Return (x, y) of the center of cell containing provided text 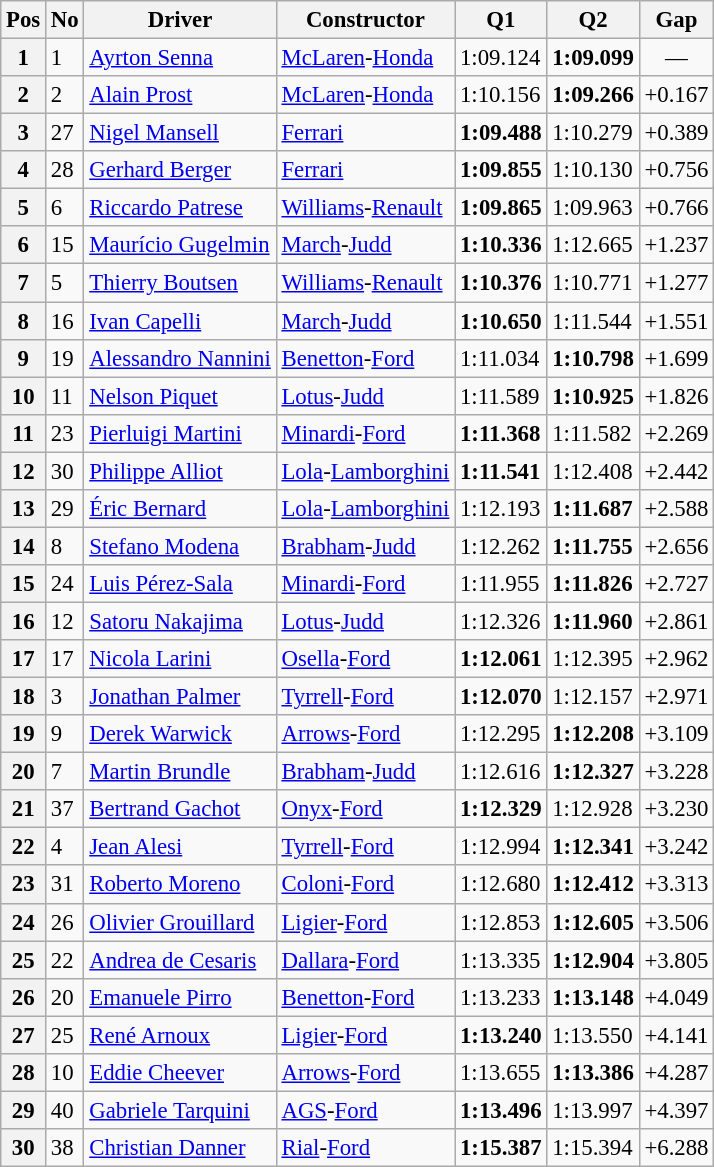
14 (24, 546)
+1.551 (676, 321)
1:12.157 (593, 697)
1:12.994 (501, 847)
1:12.326 (501, 621)
Alessandro Nannini (180, 358)
+4.049 (676, 997)
Maurício Gugelmin (180, 245)
1:11.034 (501, 358)
1:10.336 (501, 245)
1:13.386 (593, 1073)
+3.805 (676, 960)
1:12.070 (501, 697)
Ivan Capelli (180, 321)
Christian Danner (180, 1148)
Martin Brundle (180, 772)
+1.826 (676, 396)
1:11.687 (593, 509)
+0.756 (676, 170)
1:11.755 (593, 546)
1:09.963 (593, 208)
Jean Alesi (180, 847)
+0.167 (676, 95)
1:13.550 (593, 1035)
40 (65, 1110)
+4.397 (676, 1110)
Coloni-Ford (365, 885)
Alain Prost (180, 95)
Gabriele Tarquini (180, 1110)
18 (24, 697)
+2.861 (676, 621)
+2.971 (676, 697)
Emanuele Pirro (180, 997)
1:09.266 (593, 95)
Derek Warwick (180, 734)
+2.656 (676, 546)
1:11.960 (593, 621)
Roberto Moreno (180, 885)
Driver (180, 20)
1:13.148 (593, 997)
Nelson Piquet (180, 396)
1:13.655 (501, 1073)
1:11.826 (593, 584)
1:12.395 (593, 659)
Gerhard Berger (180, 170)
Dallara-Ford (365, 960)
1:09.855 (501, 170)
1:12.208 (593, 734)
1:11.955 (501, 584)
1:10.771 (593, 283)
Riccardo Patrese (180, 208)
1:12.295 (501, 734)
Constructor (365, 20)
21 (24, 809)
No (65, 20)
Thierry Boutsen (180, 283)
+3.228 (676, 772)
+0.766 (676, 208)
1:12.412 (593, 885)
1:12.341 (593, 847)
Eddie Cheever (180, 1073)
1:12.605 (593, 922)
+0.389 (676, 133)
Osella-Ford (365, 659)
1:12.262 (501, 546)
+4.287 (676, 1073)
38 (65, 1148)
1:12.327 (593, 772)
+3.506 (676, 922)
Gap (676, 20)
+3.313 (676, 885)
+2.442 (676, 471)
1:13.240 (501, 1035)
1:09.099 (593, 58)
1:12.616 (501, 772)
Philippe Alliot (180, 471)
Éric Bernard (180, 509)
Ayrton Senna (180, 58)
+2.269 (676, 433)
Nicola Larini (180, 659)
1:13.335 (501, 960)
1:11.544 (593, 321)
1:12.193 (501, 509)
Bertrand Gachot (180, 809)
1:12.904 (593, 960)
1:10.925 (593, 396)
1:15.394 (593, 1148)
1:12.665 (593, 245)
31 (65, 885)
+4.141 (676, 1035)
Nigel Mansell (180, 133)
1:09.124 (501, 58)
Andrea de Cesaris (180, 960)
AGS-Ford (365, 1110)
+6.288 (676, 1148)
1:12.928 (593, 809)
1:13.496 (501, 1110)
1:10.798 (593, 358)
1:11.582 (593, 433)
Satoru Nakajima (180, 621)
Luis Pérez-Sala (180, 584)
1:11.589 (501, 396)
1:11.368 (501, 433)
Olivier Grouillard (180, 922)
+1.699 (676, 358)
+3.230 (676, 809)
+2.588 (676, 509)
1:09.865 (501, 208)
1:15.387 (501, 1148)
1:10.650 (501, 321)
1:12.853 (501, 922)
+2.727 (676, 584)
Rial-Ford (365, 1148)
1:10.130 (593, 170)
Stefano Modena (180, 546)
Jonathan Palmer (180, 697)
Pos (24, 20)
1:11.541 (501, 471)
1:10.156 (501, 95)
Onyx-Ford (365, 809)
+1.237 (676, 245)
Q1 (501, 20)
1:13.997 (593, 1110)
1:12.061 (501, 659)
1:12.408 (593, 471)
Pierluigi Martini (180, 433)
1:09.488 (501, 133)
René Arnoux (180, 1035)
— (676, 58)
+1.277 (676, 283)
1:13.233 (501, 997)
1:10.376 (501, 283)
Q2 (593, 20)
1:12.680 (501, 885)
13 (24, 509)
+2.962 (676, 659)
+3.109 (676, 734)
1:10.279 (593, 133)
37 (65, 809)
+3.242 (676, 847)
1:12.329 (501, 809)
